Capture the cell that displays the provided text and extract its (x, y) central coordinate. 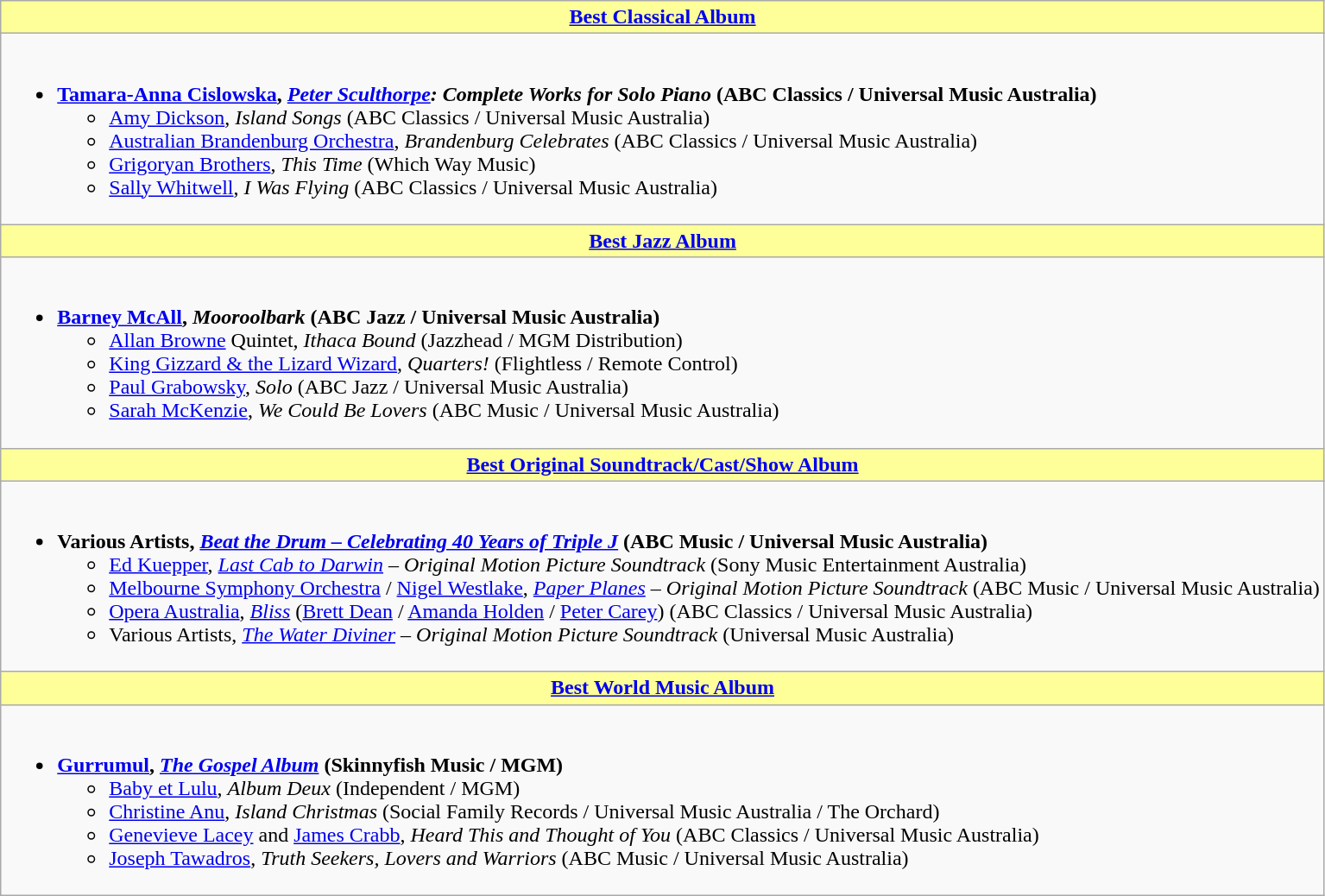
Best World Music Album (663, 688)
Best Original Soundtrack/Cast/Show Album (663, 464)
Best Jazz Album (663, 241)
Best Classical Album (663, 17)
